For the text-containing cell, return its midpoint in (x, y) coordinate format. 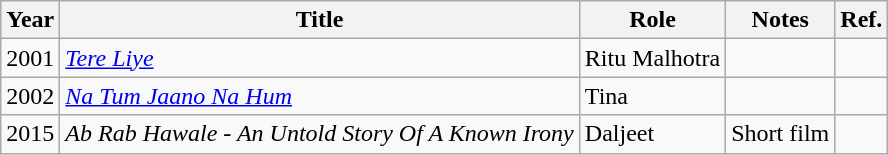
2002 (30, 96)
Ritu Malhotra (652, 58)
Short film (780, 134)
Daljeet (652, 134)
Na Tum Jaano Na Hum (320, 96)
Notes (780, 20)
Role (652, 20)
Ab Rab Hawale - An Untold Story Of A Known Irony (320, 134)
Tere Liye (320, 58)
Ref. (862, 20)
2001 (30, 58)
Tina (652, 96)
2015 (30, 134)
Year (30, 20)
Title (320, 20)
